Identify which cell holds the provided text, then report its [X, Y] central coordinate. 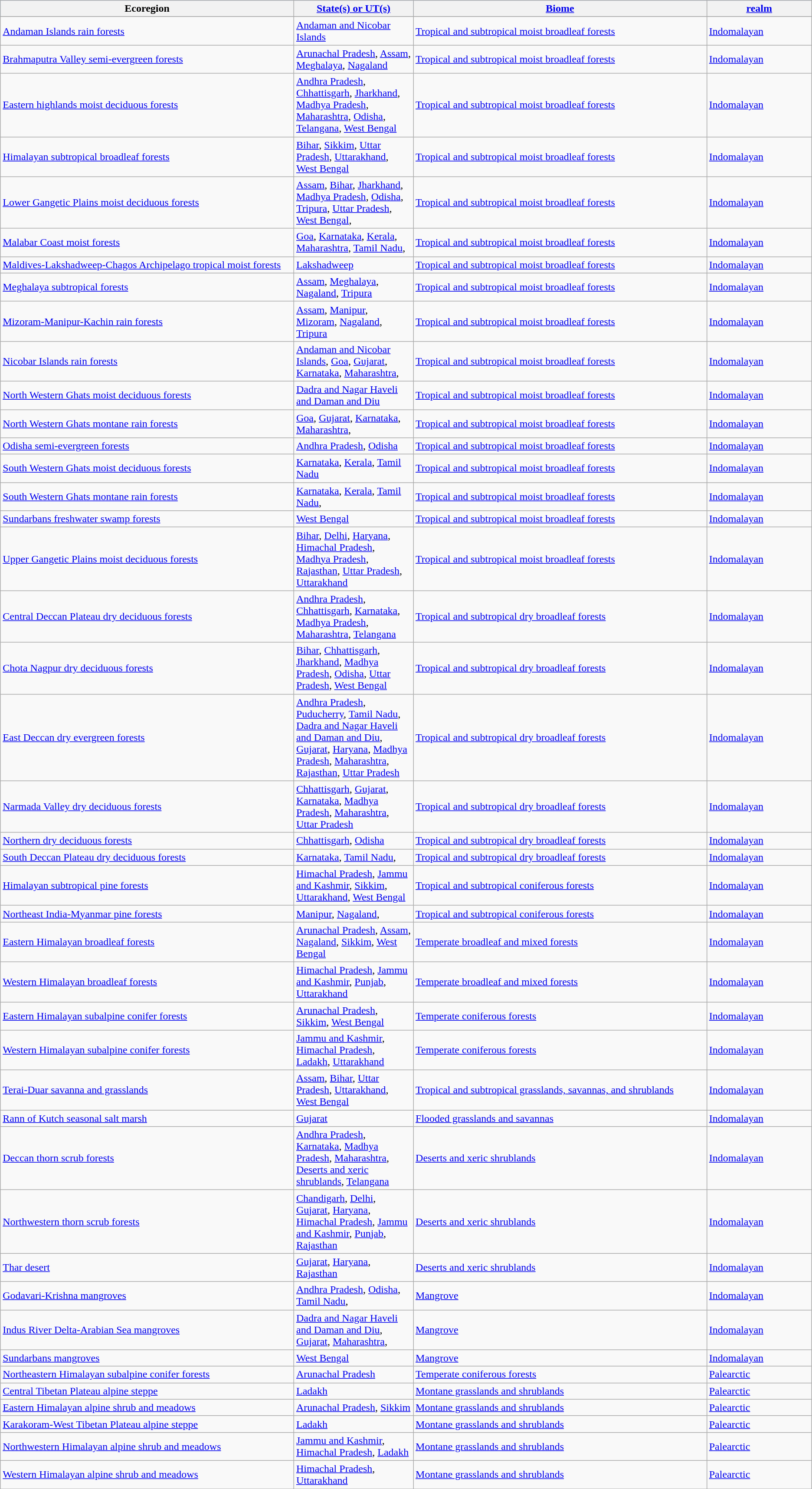
Jammu and Kashmir, Himachal Pradesh, Ladakh [353, 1446]
Sundarbans freshwater swamp forests [147, 519]
Malabar Coast moist forests [147, 242]
Andhra Pradesh, Odisha [353, 446]
Himachal Pradesh, Uttarakhand [353, 1475]
Andhra Pradesh, Chhattisgarh, Karnataka, Madhya Pradesh, Maharashtra, Telangana [353, 616]
Lakshadweep [353, 265]
Maldives-Lakshadweep-Chagos Archipelago tropical moist forests [147, 265]
Andaman and Nicobar Islands, Goa, Gujarat, Karnataka, Maharashtra, [353, 361]
Flooded grasslands and savannas [560, 1118]
Karnataka, Kerala, Tamil Nadu, [353, 496]
Eastern Himalayan alpine shrub and meadows [147, 1407]
South Western Ghats montane rain forests [147, 496]
Northeast India-Myanmar pine forests [147, 914]
Northwestern thorn scrub forests [147, 1222]
Odisha semi-evergreen forests [147, 446]
Western Himalayan alpine shrub and meadows [147, 1475]
Western Himalayan broadleaf forests [147, 982]
Western Himalayan subalpine conifer forests [147, 1050]
Eastern Himalayan subalpine conifer forests [147, 1016]
Karnataka, Tamil Nadu, [353, 857]
Himachal Pradesh, Jammu and Kashmir, Sikkim, Uttarakhand, West Bengal [353, 885]
Chota Nagpur dry deciduous forests [147, 668]
Arunachal Pradesh, Sikkim, West Bengal [353, 1016]
Thar desert [147, 1267]
Narmada Valley dry deciduous forests [147, 806]
Assam, Bihar, Jharkhand, Madhya Pradesh, Odisha, Tripura, Uttar Pradesh, West Bengal, [353, 202]
Eastern highlands moist deciduous forests [147, 105]
Chandigarh, Delhi, Gujarat, Haryana, Himachal Pradesh, Jammu and Kashmir, Punjab, Rajasthan [353, 1222]
Goa, Gujarat, Karnataka, Maharashtra, [353, 424]
Chhattisgarh, Gujarat, Karnataka, Madhya Pradesh, Maharashtra, Uttar Pradesh [353, 806]
Gujarat [353, 1118]
Andhra Pradesh, Karnataka, Madhya Pradesh, Maharashtra, Deserts and xeric shrublands, Telangana [353, 1158]
Andaman Islands rain forests [147, 31]
Lower Gangetic Plains moist deciduous forests [147, 202]
Karnataka, Kerala, Tamil Nadu [353, 469]
Andhra Pradesh, Chhattisgarh, Jharkhand, Madhya Pradesh, Maharashtra, Odisha, Telangana, West Bengal [353, 105]
Bihar, Chhattisgarh, Jharkhand, Madhya Pradesh, Odisha, Uttar Pradesh, West Bengal [353, 668]
Central Deccan Plateau dry deciduous forests [147, 616]
Arunachal Pradesh, Assam, Meghalaya, Nagaland [353, 59]
Tropical and subtropical grasslands, savannas, and shrublands [560, 1090]
Assam, Meghalaya, Nagaland, Tripura [353, 287]
Himachal Pradesh, Jammu and Kashmir, Punjab, Uttarakhand [353, 982]
Upper Gangetic Plains moist deciduous forests [147, 559]
realm [759, 9]
Arunachal Pradesh [353, 1374]
Assam, Bihar, Uttar Pradesh, Uttarakhand, West Bengal [353, 1090]
Andhra Pradesh, Odisha, Tamil Nadu, [353, 1296]
Rann of Kutch seasonal salt marsh [147, 1118]
North Western Ghats moist deciduous forests [147, 395]
Deccan thorn scrub forests [147, 1158]
Northern dry deciduous forests [147, 841]
Bihar, Sikkim, Uttar Pradesh, Uttarakhand, West Bengal [353, 157]
Gujarat, Haryana, Rajasthan [353, 1267]
Central Tibetan Plateau alpine steppe [147, 1391]
Mizoram-Manipur-Kachin rain forests [147, 321]
Northwestern Himalayan alpine shrub and meadows [147, 1446]
Assam, Manipur, Mizoram, Nagaland, Tripura [353, 321]
Dadra and Nagar Haveli and Daman and Diu [353, 395]
Himalayan subtropical pine forests [147, 885]
North Western Ghats montane rain forests [147, 424]
East Deccan dry evergreen forests [147, 737]
Chhattisgarh, Odisha [353, 841]
South Deccan Plateau dry deciduous forests [147, 857]
Terai-Duar savanna and grasslands [147, 1090]
Karakoram-West Tibetan Plateau alpine steppe [147, 1424]
Manipur, Nagaland, [353, 914]
Bihar, Delhi, Haryana, Himachal Pradesh, Madhya Pradesh, Rajasthan, Uttar Pradesh, Uttarakhand [353, 559]
Himalayan subtropical broadleaf forests [147, 157]
Indus River Delta-Arabian Sea mangroves [147, 1330]
Jammu and Kashmir, Himachal Pradesh, Ladakh, Uttarakhand [353, 1050]
Northeastern Himalayan subalpine conifer forests [147, 1374]
Andaman and Nicobar Islands [353, 31]
Arunachal Pradesh, Sikkim [353, 1407]
State(s) or UT(s) [353, 9]
Dadra and Nagar Haveli and Daman and Diu, Gujarat, Maharashtra, [353, 1330]
Nicobar Islands rain forests [147, 361]
Goa, Karnataka, Kerala, Maharashtra, Tamil Nadu, [353, 242]
Meghalaya subtropical forests [147, 287]
Sundarbans mangroves [147, 1358]
Arunachal Pradesh, Assam, Nagaland, Sikkim, West Bengal [353, 942]
Brahmaputra Valley semi-evergreen forests [147, 59]
Godavari-Krishna mangroves [147, 1296]
Biome [560, 9]
Ecoregion [147, 9]
South Western Ghats moist deciduous forests [147, 469]
Eastern Himalayan broadleaf forests [147, 942]
